From the cell containing the given text, extract its center point as [X, Y] coordinate. 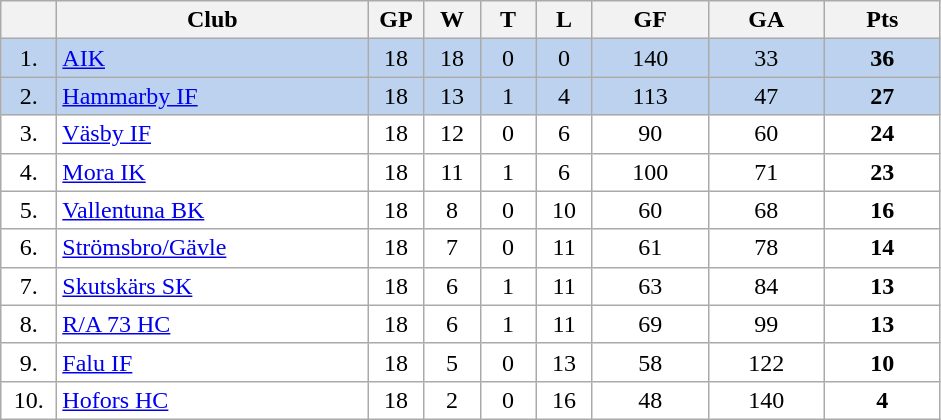
9. [29, 362]
8. [29, 324]
113 [650, 96]
27 [882, 96]
90 [650, 134]
47 [766, 96]
Pts [882, 20]
R/A 73 HC [212, 324]
Vallentuna BK [212, 210]
12 [452, 134]
Skutskärs SK [212, 286]
Hofors HC [212, 400]
1. [29, 58]
Club [212, 20]
36 [882, 58]
122 [766, 362]
84 [766, 286]
L [564, 20]
Hammarby IF [212, 96]
5. [29, 210]
61 [650, 248]
Väsby IF [212, 134]
6. [29, 248]
GA [766, 20]
T [508, 20]
78 [766, 248]
48 [650, 400]
14 [882, 248]
2. [29, 96]
Mora IK [212, 172]
Falu IF [212, 362]
4. [29, 172]
100 [650, 172]
63 [650, 286]
99 [766, 324]
3. [29, 134]
7. [29, 286]
68 [766, 210]
AIK [212, 58]
69 [650, 324]
71 [766, 172]
5 [452, 362]
23 [882, 172]
2 [452, 400]
8 [452, 210]
Strömsbro/Gävle [212, 248]
24 [882, 134]
33 [766, 58]
10. [29, 400]
GP [396, 20]
W [452, 20]
GF [650, 20]
58 [650, 362]
7 [452, 248]
